Output the [x, y] coordinate of the center of the cell containing the given text.  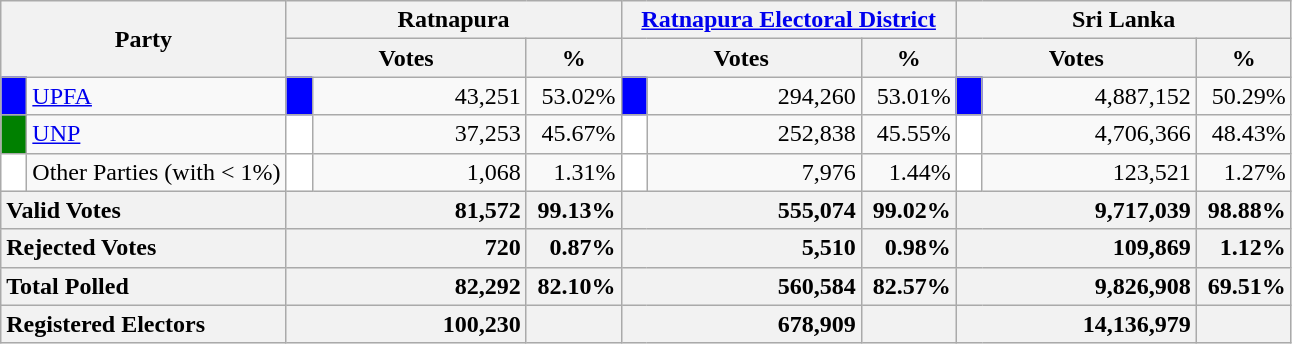
48.43% [1244, 134]
Registered Electors [144, 324]
294,260 [754, 96]
7,976 [754, 172]
45.55% [908, 134]
99.02% [908, 210]
53.01% [908, 96]
Ratnapura [454, 20]
Valid Votes [144, 210]
109,869 [1076, 248]
1.31% [574, 172]
9,826,908 [1076, 286]
100,230 [406, 324]
1,068 [419, 172]
1.27% [1244, 172]
9,717,039 [1076, 210]
82.57% [908, 286]
678,909 [741, 324]
99.13% [574, 210]
69.51% [1244, 286]
1.44% [908, 172]
81,572 [406, 210]
82.10% [574, 286]
4,887,152 [1089, 96]
Sri Lanka [1124, 20]
45.67% [574, 134]
53.02% [574, 96]
5,510 [741, 248]
98.88% [1244, 210]
Rejected Votes [144, 248]
Total Polled [144, 286]
14,136,979 [1076, 324]
123,521 [1089, 172]
560,584 [741, 286]
UPFA [156, 96]
252,838 [754, 134]
4,706,366 [1089, 134]
0.87% [574, 248]
Other Parties (with < 1%) [156, 172]
720 [406, 248]
Ratnapura Electoral District [788, 20]
37,253 [419, 134]
0.98% [908, 248]
UNP [156, 134]
50.29% [1244, 96]
555,074 [741, 210]
82,292 [406, 286]
Party [144, 39]
43,251 [419, 96]
1.12% [1244, 248]
